Capture the cell that displays the provided text and extract its (x, y) central coordinate. 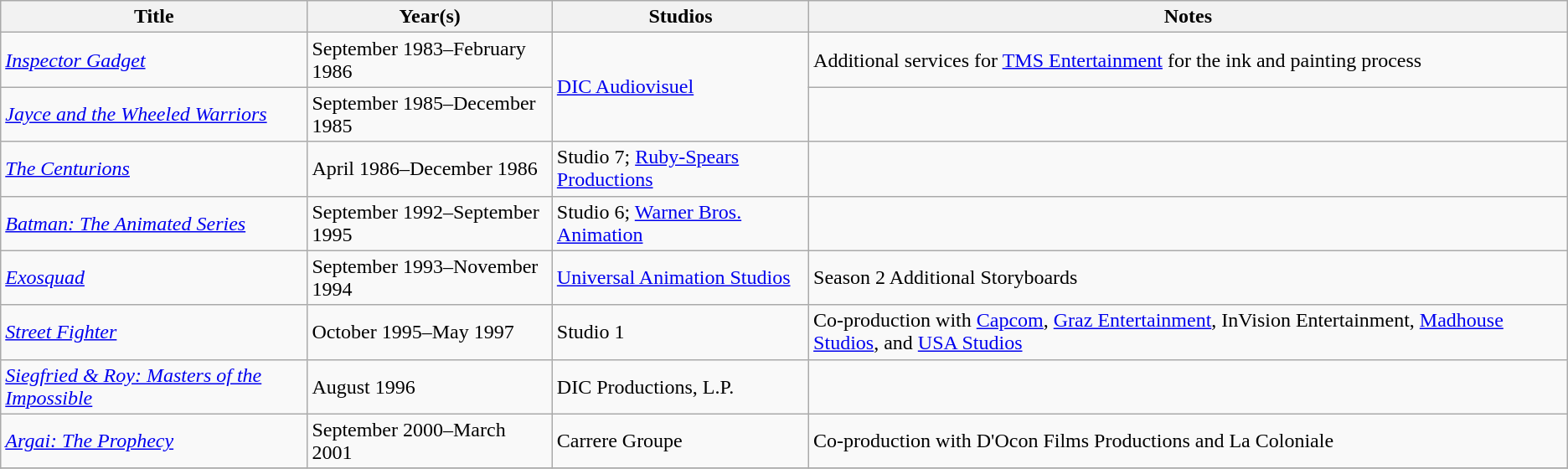
Studio 7; Ruby-Spears Productions (680, 169)
October 1995–May 1997 (430, 332)
Argai: The Prophecy (154, 441)
Title (154, 17)
Studios (680, 17)
September 1993–November 1994 (430, 278)
Inspector Gadget (154, 60)
September 2000–March 2001 (430, 441)
Exosquad (154, 278)
Studio 6; Warner Bros. Animation (680, 223)
Notes (1189, 17)
April 1986–December 1986 (430, 169)
Season 2 Additional Storyboards (1189, 278)
Street Fighter (154, 332)
DIC Audiovisuel (680, 87)
September 1992–September 1995 (430, 223)
Year(s) (430, 17)
September 1985–December 1985 (430, 114)
Batman: The Animated Series (154, 223)
The Centurions (154, 169)
September 1983–February 1986 (430, 60)
Jayce and the Wheeled Warriors (154, 114)
Additional services for TMS Entertainment for the ink and painting process (1189, 60)
Universal Animation Studios (680, 278)
Studio 1 (680, 332)
Co-production with Capcom, Graz Entertainment, InVision Entertainment, Madhouse Studios, and USA Studios (1189, 332)
Siegfried & Roy: Masters of the Impossible (154, 387)
DIC Productions, L.P. (680, 387)
Carrere Groupe (680, 441)
Co-production with D'Ocon Films Productions and La Coloniale (1189, 441)
August 1996 (430, 387)
